From the cell containing the given text, extract its center point as [X, Y] coordinate. 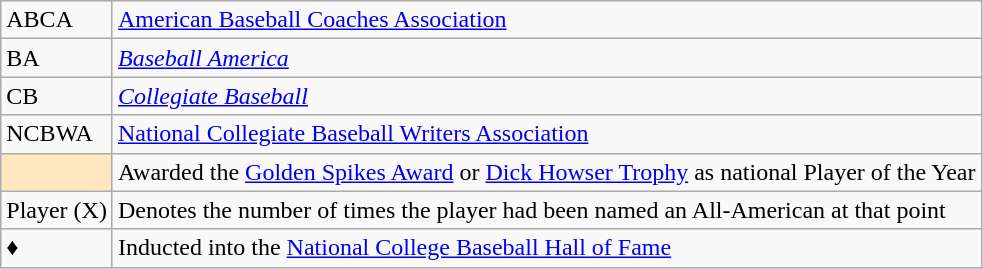
Awarded the Golden Spikes Award or Dick Howser Trophy as national Player of the Year [546, 172]
American Baseball Coaches Association [546, 20]
Inducted into the National College Baseball Hall of Fame [546, 248]
Player (X) [57, 210]
Baseball America [546, 58]
♦ [57, 248]
NCBWA [57, 134]
Denotes the number of times the player had been named an All-American at that point [546, 210]
Collegiate Baseball [546, 96]
BA [57, 58]
CB [57, 96]
National Collegiate Baseball Writers Association [546, 134]
ABCA [57, 20]
